Pinpoint the cell where the given text exists, returning its [x, y] midpoint coordinate. 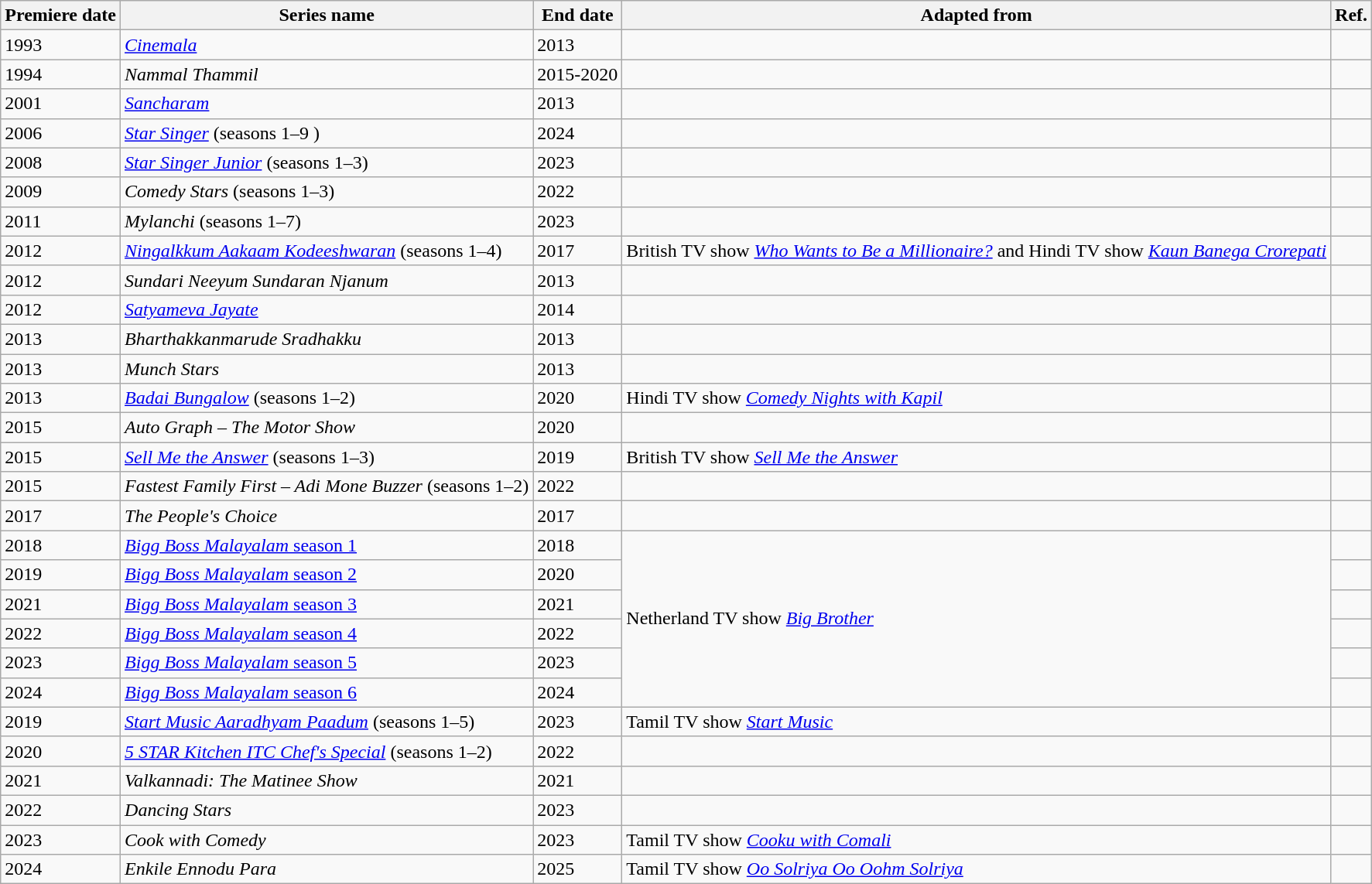
Tamil TV show Cooku with Comali [977, 839]
2009 [60, 192]
Enkile Ennodu Para [327, 869]
Bigg Boss Malayalam season 5 [327, 663]
British TV show Who Wants to Be a Millionaire? and Hindi TV show Kaun Banega Crorepati [977, 251]
Ningalkkum Aakaam Kodeeshwaran (seasons 1–4) [327, 251]
2006 [60, 133]
Netherland TV show Big Brother [977, 619]
The People's Choice [327, 516]
2015-2020 [577, 74]
Mylanchi (seasons 1–7) [327, 221]
2008 [60, 162]
Cinemala [327, 45]
2001 [60, 104]
Adapted from [977, 15]
5 STAR Kitchen ITC Chef's Special (seasons 1–2) [327, 751]
Tamil TV show Start Music [977, 722]
Sell Me the Answer (seasons 1–3) [327, 457]
Sancharam [327, 104]
Comedy Stars (seasons 1–3) [327, 192]
Bigg Boss Malayalam season 6 [327, 692]
Hindi TV show Comedy Nights with Kapil [977, 398]
Series name [327, 15]
Ref. [1351, 15]
Badai Bungalow (seasons 1–2) [327, 398]
Bigg Boss Malayalam season 1 [327, 545]
Bigg Boss Malayalam season 3 [327, 604]
Tamil TV show Oo Solriya Oo Oohm Solriya [977, 869]
Sundari Neeyum Sundaran Njanum [327, 280]
2011 [60, 221]
Valkannadi: The Matinee Show [327, 780]
Nammal Thammil [327, 74]
Auto Graph – The Motor Show [327, 428]
1994 [60, 74]
Start Music Aaradhyam Paadum (seasons 1–5) [327, 722]
Bharthakkanmarude Sradhakku [327, 339]
Fastest Family First – Adi Mone Buzzer (seasons 1–2) [327, 486]
2025 [577, 869]
Bigg Boss Malayalam season 2 [327, 575]
Bigg Boss Malayalam season 4 [327, 633]
End date [577, 15]
British TV show Sell Me the Answer [977, 457]
Satyameva Jayate [327, 309]
Star Singer (seasons 1–9 ) [327, 133]
Cook with Comedy [327, 839]
Premiere date [60, 15]
Star Singer Junior (seasons 1–3) [327, 162]
Dancing Stars [327, 810]
1993 [60, 45]
2014 [577, 309]
Munch Stars [327, 369]
